Provide the (x, y) coordinate of the cell's center where the given text is located.  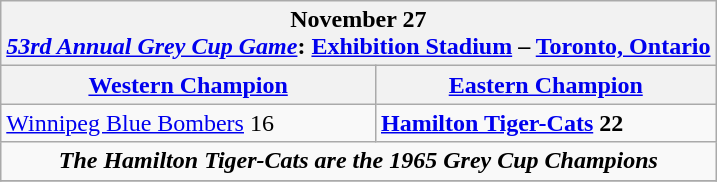
Western Champion (188, 85)
November 2753rd Annual Grey Cup Game: Exhibition Stadium – Toronto, Ontario (358, 34)
Hamilton Tiger-Cats 22 (546, 123)
Winnipeg Blue Bombers 16 (188, 123)
The Hamilton Tiger-Cats are the 1965 Grey Cup Champions (358, 161)
Eastern Champion (546, 85)
